Locate the cell with the specified text and output its (x, y) center coordinate. 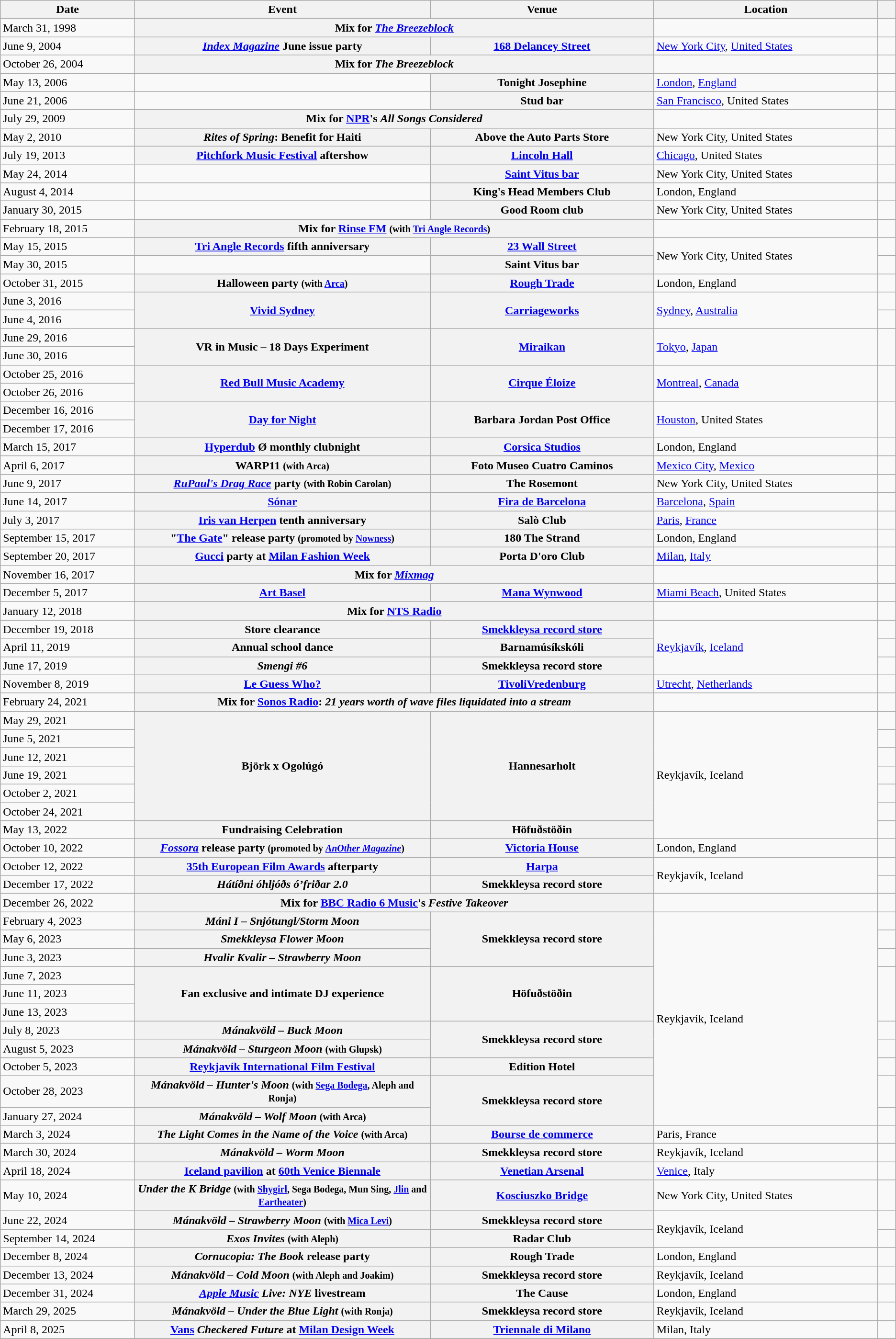
December 13, 2024 (68, 1275)
October 26, 2004 (68, 64)
Tonight Josephine (542, 82)
October 26, 2016 (68, 392)
Mánakvöld – Sturgeon Moon (with Glupsk) (282, 1048)
September 20, 2017 (68, 556)
October 25, 2016 (68, 374)
Reykjavík International Film Festival (282, 1067)
Harpa (542, 866)
Cornucopia: The Book release party (282, 1257)
October 28, 2023 (68, 1091)
Date (68, 10)
Venice, Italy (766, 1171)
Venue (542, 10)
September 14, 2024 (68, 1238)
December 26, 2022 (68, 903)
Location (766, 10)
Carriageworks (542, 310)
Le Guess Who? (282, 684)
The Light Comes in the Name of the Voice (with Arca) (282, 1135)
June 14, 2017 (68, 501)
March 15, 2017 (68, 447)
Porta D'oro Club (542, 556)
November 16, 2017 (68, 575)
April 18, 2024 (68, 1171)
May 6, 2023 (68, 939)
Mánakvöld – Under the Blue Light (with Ronja) (282, 1311)
Stud bar (542, 101)
Radar Club (542, 1238)
Annual school dance (282, 647)
Rites of Spring: Benefit for Haiti (282, 137)
Utrecht, Netherlands (766, 684)
Mix for NTS Radio (394, 611)
June 4, 2016 (68, 319)
July 29, 2009 (68, 119)
Fossora release party (promoted by AnOther Magazine) (282, 848)
Red Bull Music Academy (282, 383)
Mix for Sonos Radio: 21 years worth of wave files liquidated into a stream (394, 702)
Mexico City, Mexico (766, 465)
180 The Strand (542, 538)
August 5, 2023 (68, 1048)
Mánakvöld – Worm Moon (282, 1153)
Barbara Jordan Post Office (542, 420)
Event (282, 10)
June 21, 2006 (68, 101)
June 11, 2023 (68, 994)
Cirque Éloize (542, 383)
Houston, United States (766, 420)
February 24, 2021 (68, 702)
RuPaul's Drag Race party (with Robin Carolan) (282, 483)
35th European Film Awards afterparty (282, 866)
Salò Club (542, 520)
Apple Music Live: NYE livestream (282, 1293)
Exos Invites (with Aleph) (282, 1238)
July 8, 2023 (68, 1030)
June 7, 2023 (68, 976)
Barcelona, Spain (766, 501)
May 30, 2015 (68, 265)
23 Wall Street (542, 247)
June 19, 2021 (68, 775)
December 17, 2022 (68, 885)
Triennale di Milano (542, 1329)
Smekkleysa Flower Moon (282, 939)
October 24, 2021 (68, 812)
San Francisco, United States (766, 101)
Iceland pavilion at 60th Venice Biennale (282, 1171)
May 13, 2022 (68, 830)
Good Room club (542, 210)
Miraikan (542, 347)
December 31, 2024 (68, 1293)
January 27, 2024 (68, 1116)
Tokyo, Japan (766, 347)
Mix for Mixmag (394, 575)
Fira de Barcelona (542, 501)
April 6, 2017 (68, 465)
Hvalir Kvalir – Strawberry Moon (282, 957)
June 13, 2023 (68, 1012)
Store clearance (282, 629)
May 13, 2006 (68, 82)
168 Delancey Street (542, 46)
Hátíðni óhljóðs ó’friðar 2.0 (282, 885)
August 4, 2014 (68, 192)
October 31, 2015 (68, 283)
July 3, 2017 (68, 520)
The Rosemont (542, 483)
June 17, 2019 (68, 666)
Victoria House (542, 848)
February 18, 2015 (68, 228)
Hannesarholt (542, 766)
Pitchfork Music Festival aftershow (282, 155)
June 3, 2023 (68, 957)
Venetian Arsenal (542, 1171)
Lincoln Hall (542, 155)
March 29, 2025 (68, 1311)
TivoliVredenburg (542, 684)
July 19, 2013 (68, 155)
December 19, 2018 (68, 629)
Sydney, Australia (766, 310)
Sónar (282, 501)
Kosciuszko Bridge (542, 1195)
The Cause (542, 1293)
March 31, 1998 (68, 28)
June 29, 2016 (68, 338)
"The Gate" release party (promoted by Nowness) (282, 538)
December 8, 2024 (68, 1257)
Above the Auto Parts Store (542, 137)
May 24, 2014 (68, 173)
May 2, 2010 (68, 137)
March 30, 2024 (68, 1153)
Art Basel (282, 593)
Tri Angle Records fifth anniversary (282, 247)
December 17, 2016 (68, 429)
Halloween party (with Arca) (282, 283)
April 8, 2025 (68, 1329)
Mánakvöld – Buck Moon (282, 1030)
Máni I – Snjótungl/Storm Moon (282, 921)
Mánakvöld – Cold Moon (with Aleph and Joakim) (282, 1275)
Mana Wynwood (542, 593)
December 16, 2016 (68, 410)
Miami Beach, United States (766, 593)
January 12, 2018 (68, 611)
Mánakvöld – Strawberry Moon (with Mica Levi) (282, 1220)
Smengi #6 (282, 666)
Barnamúsíkskóli (542, 647)
Vivid Sydney (282, 310)
Mix for Rinse FM (with Tri Angle Records) (394, 228)
May 10, 2024 (68, 1195)
April 11, 2019 (68, 647)
October 5, 2023 (68, 1067)
Under the K Bridge (with Shygirl, Sega Bodega, Mun Sing, Jlin and Eartheater) (282, 1195)
WARP11 (with Arca) (282, 465)
Gucci party at Milan Fashion Week (282, 556)
June 12, 2021 (68, 757)
Chicago, United States (766, 155)
May 15, 2015 (68, 247)
January 30, 2015 (68, 210)
October 12, 2022 (68, 866)
Fan exclusive and intimate DJ experience (282, 994)
Mix for NPR's All Songs Considered (394, 119)
June 30, 2016 (68, 356)
Index Magazine June issue party (282, 46)
VR in Music – 18 Days Experiment (282, 347)
King's Head Members Club (542, 192)
Iris van Herpen tenth anniversary (282, 520)
Mánakvöld – Wolf Moon (with Arca) (282, 1116)
June 9, 2017 (68, 483)
June 22, 2024 (68, 1220)
Hyperdub Ø monthly clubnight (282, 447)
October 2, 2021 (68, 793)
October 10, 2022 (68, 848)
Bourse de commerce (542, 1135)
March 3, 2024 (68, 1135)
Mix for BBC Radio 6 Music's Festive Takeover (394, 903)
Edition Hotel (542, 1067)
December 5, 2017 (68, 593)
Björk x Ogolúgó (282, 766)
Montreal, Canada (766, 383)
Fundraising Celebration (282, 830)
June 5, 2021 (68, 738)
Mánakvöld – Hunter's Moon (with Sega Bodega, Aleph and Ronja) (282, 1091)
Foto Museo Cuatro Caminos (542, 465)
February 4, 2023 (68, 921)
June 3, 2016 (68, 301)
September 15, 2017 (68, 538)
Day for Night (282, 420)
Vans Checkered Future at Milan Design Week (282, 1329)
November 8, 2019 (68, 684)
May 29, 2021 (68, 720)
June 9, 2004 (68, 46)
Corsica Studios (542, 447)
